Detect which cell encompasses the target text, then output its (x, y) center coordinate. 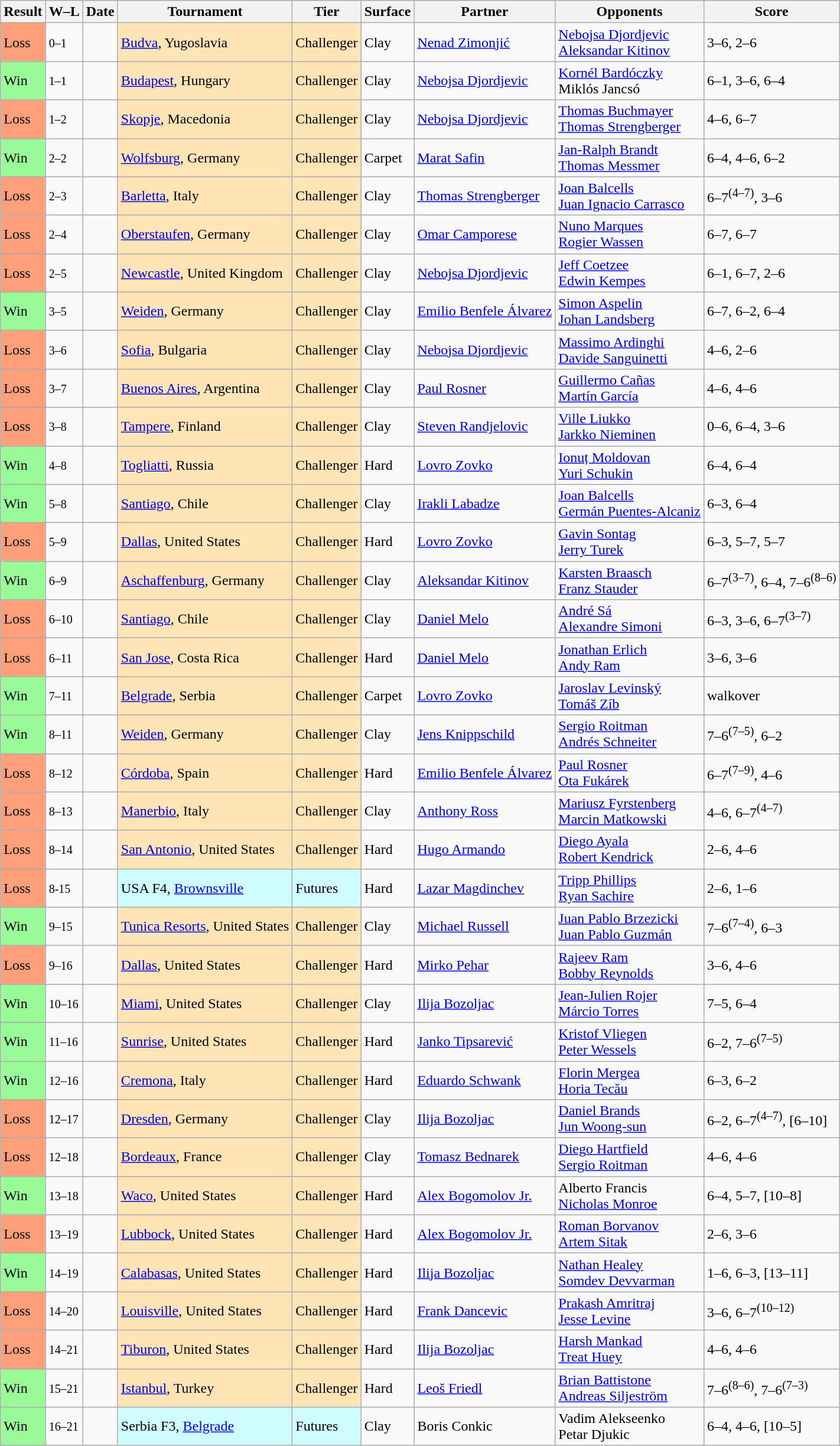
13–19 (64, 1234)
8–13 (64, 811)
6–2, 6–7(4–7), [6–10] (771, 1119)
Nathan Healey Somdev Devvarman (630, 1273)
Steven Randjelovic (484, 427)
Jean-Julien Rojer Márcio Torres (630, 1003)
Dresden, Germany (205, 1119)
Juan Pablo Brzezicki Juan Pablo Guzmán (630, 927)
Harsh Mankad Treat Huey (630, 1350)
Eduardo Schwank (484, 1080)
12–17 (64, 1119)
11–16 (64, 1041)
8–14 (64, 850)
Partner (484, 12)
12–16 (64, 1080)
Boris Conkic (484, 1426)
Janko Tipsarević (484, 1041)
Manerbio, Italy (205, 811)
6–7(4–7), 3–6 (771, 196)
Jan-Ralph Brandt Thomas Messmer (630, 157)
8-15 (64, 888)
16–21 (64, 1426)
Irakli Labadze (484, 503)
Sofia, Bulgaria (205, 350)
Joan Balcells Germán Puentes-Alcaniz (630, 503)
Brian Battistone Andreas Siljeström (630, 1387)
Newcastle, United Kingdom (205, 273)
3–6, 4–6 (771, 964)
6–7, 6–2, 6–4 (771, 311)
Kornél Bardóczky Miklós Jancsó (630, 80)
6–2, 7–6(7–5) (771, 1041)
Buenos Aires, Argentina (205, 388)
9–15 (64, 927)
6–9 (64, 580)
Lubbock, United States (205, 1234)
6–4, 4–6, [10–5] (771, 1426)
Joan Balcells Juan Ignacio Carrasco (630, 196)
Jeff Coetzee Edwin Kempes (630, 273)
Rajeev Ram Bobby Reynolds (630, 964)
Omar Camporese (484, 234)
Score (771, 12)
Diego Hartfield Sergio Roitman (630, 1157)
San Jose, Costa Rica (205, 657)
Nenad Zimonjić (484, 43)
9–16 (64, 964)
Serbia F3, Belgrade (205, 1426)
4–6, 6–7 (771, 119)
1–6, 6–3, [13–11] (771, 1273)
Ville Liukko Jarkko Nieminen (630, 427)
7–11 (64, 696)
Alberto Francis Nicholas Monroe (630, 1196)
14–20 (64, 1311)
Belgrade, Serbia (205, 696)
Ionuț Moldovan Yuri Schukin (630, 464)
Roman Borvanov Artem Sitak (630, 1234)
6–10 (64, 619)
14–21 (64, 1350)
5–9 (64, 542)
Tournament (205, 12)
Sergio Roitman Andrés Schneiter (630, 734)
Surface (388, 12)
4–6, 2–6 (771, 350)
2–4 (64, 234)
Prakash Amritraj Jesse Levine (630, 1311)
1–1 (64, 80)
2–2 (64, 157)
Paul Rosner (484, 388)
Tripp Phillips Ryan Sachire (630, 888)
Guillermo Cañas Martín García (630, 388)
Bordeaux, France (205, 1157)
7–5, 6–4 (771, 1003)
6–3, 6–4 (771, 503)
12–18 (64, 1157)
3–6, 6–7(10–12) (771, 1311)
2–6, 4–6 (771, 850)
3–7 (64, 388)
1–2 (64, 119)
Tampere, Finland (205, 427)
3–8 (64, 427)
Budva, Yugoslavia (205, 43)
Budapest, Hungary (205, 80)
Lazar Magdinchev (484, 888)
6–4, 5–7, [10–8] (771, 1196)
Aschaffenburg, Germany (205, 580)
W–L (64, 12)
Istanbul, Turkey (205, 1387)
15–21 (64, 1387)
7–6(8–6), 7–6(7–3) (771, 1387)
7–6(7–5), 6–2 (771, 734)
6–7(7–9), 4–6 (771, 773)
USA F4, Brownsville (205, 888)
Mariusz Fyrstenberg Marcin Matkowski (630, 811)
Tiburon, United States (205, 1350)
6–4, 6–4 (771, 464)
3–6 (64, 350)
Michael Russell (484, 927)
Diego Ayala Robert Kendrick (630, 850)
3–6, 2–6 (771, 43)
Thomas Buchmayer Thomas Strengberger (630, 119)
Nebojsa Djordjevic Aleksandar Kitinov (630, 43)
Oberstaufen, Germany (205, 234)
Cremona, Italy (205, 1080)
2–3 (64, 196)
0–6, 6–4, 3–6 (771, 427)
Sunrise, United States (205, 1041)
3–5 (64, 311)
Paul Rosner Ota Fukárek (630, 773)
Result (23, 12)
Waco, United States (205, 1196)
Tomasz Bednarek (484, 1157)
Vadim Alekseenko Petar Djukic (630, 1426)
San Antonio, United States (205, 850)
Florin Mergea Horia Tecău (630, 1080)
Miami, United States (205, 1003)
Gavin Sontag Jerry Turek (630, 542)
Karsten Braasch Franz Stauder (630, 580)
Massimo Ardinghi Davide Sanguinetti (630, 350)
Tunica Resorts, United States (205, 927)
Jaroslav Levinský Tomáš Zíb (630, 696)
Calabasas, United States (205, 1273)
6–3, 6–2 (771, 1080)
Anthony Ross (484, 811)
2–6, 3–6 (771, 1234)
6–3, 3–6, 6–7(3–7) (771, 619)
6–1, 3–6, 6–4 (771, 80)
André Sá Alexandre Simoni (630, 619)
6–4, 4–6, 6–2 (771, 157)
Daniel Brands Jun Woong-sun (630, 1119)
2–5 (64, 273)
4–8 (64, 464)
Thomas Strengberger (484, 196)
Hugo Armando (484, 850)
Opponents (630, 12)
Jonathan Erlich Andy Ram (630, 657)
Togliatti, Russia (205, 464)
Louisville, United States (205, 1311)
6–1, 6–7, 2–6 (771, 273)
4–6, 6–7(4–7) (771, 811)
Barletta, Italy (205, 196)
Tier (327, 12)
5–8 (64, 503)
6–7(3–7), 6–4, 7–6(8–6) (771, 580)
Simon Aspelin Johan Landsberg (630, 311)
Aleksandar Kitinov (484, 580)
10–16 (64, 1003)
6–3, 5–7, 5–7 (771, 542)
Wolfsburg, Germany (205, 157)
8–12 (64, 773)
3–6, 3–6 (771, 657)
13–18 (64, 1196)
0–1 (64, 43)
Nuno Marques Rogier Wassen (630, 234)
Date (100, 12)
walkover (771, 696)
6–7, 6–7 (771, 234)
Kristof Vliegen Peter Wessels (630, 1041)
Córdoba, Spain (205, 773)
14–19 (64, 1273)
7–6(7–4), 6–3 (771, 927)
Frank Dancevic (484, 1311)
Skopje, Macedonia (205, 119)
8–11 (64, 734)
2–6, 1–6 (771, 888)
Jens Knippschild (484, 734)
6–11 (64, 657)
Marat Safin (484, 157)
Leoš Friedl (484, 1387)
Mirko Pehar (484, 964)
